For the text-containing cell, return its midpoint in [x, y] coordinate format. 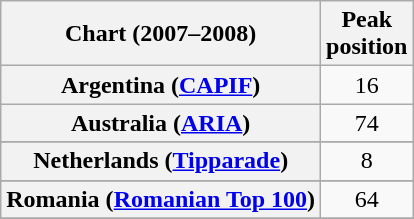
Netherlands (Tipparade) [161, 161]
16 [367, 85]
Argentina (CAPIF) [161, 85]
8 [367, 161]
74 [367, 123]
Peakposition [367, 34]
64 [367, 199]
Chart (2007–2008) [161, 34]
Australia (ARIA) [161, 123]
Romania (Romanian Top 100) [161, 199]
